Identify which cell holds the provided text, then report its [X, Y] central coordinate. 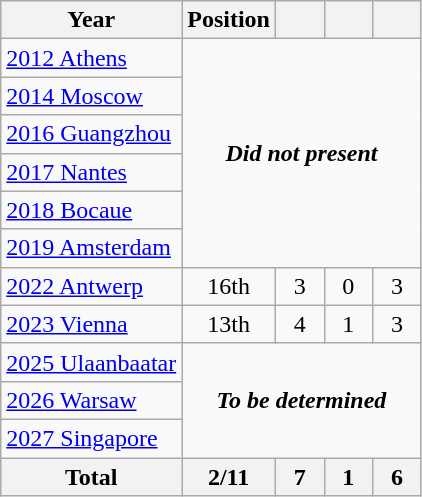
Total [92, 477]
2025 Ulaanbaatar [92, 362]
To be determined [302, 400]
2014 Moscow [92, 96]
Year [92, 20]
2027 Singapore [92, 438]
16th [229, 286]
Position [229, 20]
4 [300, 324]
2022 Antwerp [92, 286]
2018 Bocaue [92, 210]
13th [229, 324]
0 [348, 286]
2016 Guangzhou [92, 134]
2012 Athens [92, 58]
2/11 [229, 477]
6 [398, 477]
2026 Warsaw [92, 400]
2023 Vienna [92, 324]
Did not present [302, 153]
2017 Nantes [92, 172]
7 [300, 477]
2019 Amsterdam [92, 248]
